Determine the (x, y) coordinate at the center of the cell enclosing the given text.  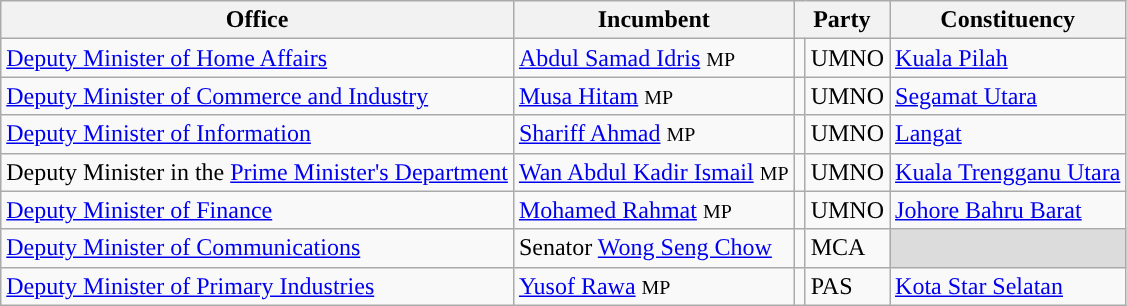
Wan Abdul Kadir Ismail MP (654, 172)
Deputy Minister of Home Affairs (258, 58)
Incumbent (654, 20)
MCA (847, 248)
Constituency (1008, 20)
Abdul Samad Idris MP (654, 58)
Deputy Minister of Commerce and Industry (258, 96)
Deputy Minister of Information (258, 134)
Shariff Ahmad MP (654, 134)
Kota Star Selatan (1008, 286)
Yusof Rawa MP (654, 286)
Deputy Minister of Finance (258, 210)
Segamat Utara (1008, 96)
Deputy Minister of Primary Industries (258, 286)
Johore Bahru Barat (1008, 210)
Mohamed Rahmat MP (654, 210)
Kuala Trengganu Utara (1008, 172)
Kuala Pilah (1008, 58)
Deputy Minister in the Prime Minister's Department (258, 172)
Langat (1008, 134)
Senator Wong Seng Chow (654, 248)
Deputy Minister of Communications (258, 248)
Party (842, 20)
Office (258, 20)
PAS (847, 286)
Musa Hitam MP (654, 96)
